Return the [x, y] coordinate for the center point of the cell that contains the specified text.  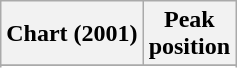
Chart (2001) [72, 34]
Peakposition [189, 34]
